Capture the cell that displays the provided text and extract its (x, y) central coordinate. 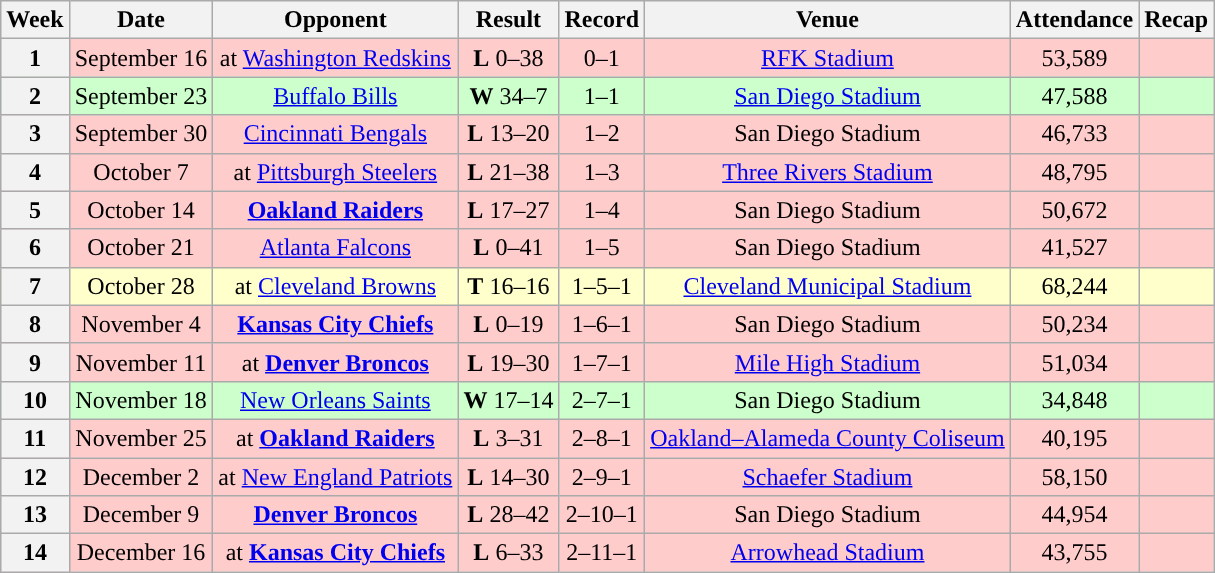
Arrowhead Stadium (828, 553)
1–6–1 (602, 324)
41,527 (1074, 248)
50,234 (1074, 324)
58,150 (1074, 477)
L 13–20 (508, 134)
New Orleans Saints (336, 400)
68,244 (1074, 286)
2–10–1 (602, 515)
at Kansas City Chiefs (336, 553)
November 25 (141, 438)
T 16–16 (508, 286)
September 16 (141, 58)
50,672 (1074, 210)
Mile High Stadium (828, 362)
6 (35, 248)
53,589 (1074, 58)
Oakland Raiders (336, 210)
September 23 (141, 96)
1–7–1 (602, 362)
November 4 (141, 324)
Denver Broncos (336, 515)
Opponent (336, 20)
3 (35, 134)
Attendance (1074, 20)
September 30 (141, 134)
12 (35, 477)
Venue (828, 20)
51,034 (1074, 362)
Date (141, 20)
December 2 (141, 477)
L 21–38 (508, 172)
5 (35, 210)
1–1 (602, 96)
Oakland–Alameda County Coliseum (828, 438)
Atlanta Falcons (336, 248)
2–9–1 (602, 477)
at Cleveland Browns (336, 286)
0–1 (602, 58)
43,755 (1074, 553)
1–2 (602, 134)
2–7–1 (602, 400)
at New England Patriots (336, 477)
L 14–30 (508, 477)
W 34–7 (508, 96)
W 17–14 (508, 400)
December 9 (141, 515)
L 6–33 (508, 553)
October 21 (141, 248)
Buffalo Bills (336, 96)
December 16 (141, 553)
Schaefer Stadium (828, 477)
11 (35, 438)
Three Rivers Stadium (828, 172)
7 (35, 286)
at Pittsburgh Steelers (336, 172)
8 (35, 324)
Cleveland Municipal Stadium (828, 286)
RFK Stadium (828, 58)
10 (35, 400)
Record (602, 20)
L 19–30 (508, 362)
14 (35, 553)
2–8–1 (602, 438)
48,795 (1074, 172)
4 (35, 172)
November 11 (141, 362)
9 (35, 362)
1–4 (602, 210)
October 14 (141, 210)
Kansas City Chiefs (336, 324)
34,848 (1074, 400)
46,733 (1074, 134)
L 0–19 (508, 324)
at Denver Broncos (336, 362)
40,195 (1074, 438)
1–5–1 (602, 286)
2–11–1 (602, 553)
L 0–38 (508, 58)
Result (508, 20)
Week (35, 20)
44,954 (1074, 515)
October 28 (141, 286)
13 (35, 515)
Recap (1176, 20)
L 28–42 (508, 515)
at Washington Redskins (336, 58)
1–3 (602, 172)
at Oakland Raiders (336, 438)
1–5 (602, 248)
L 0–41 (508, 248)
L 3–31 (508, 438)
L 17–27 (508, 210)
2 (35, 96)
November 18 (141, 400)
October 7 (141, 172)
1 (35, 58)
47,588 (1074, 96)
Cincinnati Bengals (336, 134)
